Search for the cell housing the specified text and yield its [X, Y] center coordinate. 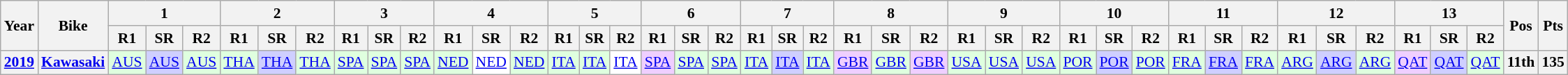
11 [1223, 13]
13 [1449, 13]
5 [595, 13]
Pts [1553, 25]
4 [491, 13]
3 [384, 13]
Pos [1521, 25]
10 [1114, 13]
1 [164, 13]
Kawasaki [73, 62]
8 [891, 13]
7 [787, 13]
12 [1336, 13]
2 [276, 13]
11th [1521, 62]
Year [20, 25]
135 [1553, 62]
9 [1003, 13]
Bike [73, 25]
2019 [20, 62]
6 [691, 13]
